Identify which cell holds the provided text, then report its [x, y] central coordinate. 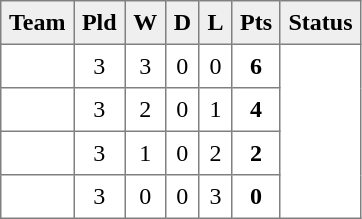
Status [320, 23]
4 [256, 110]
Pld [100, 23]
Team [38, 23]
6 [256, 66]
W [145, 23]
D [182, 23]
L [216, 23]
Pts [256, 23]
